Find where the given text appears and provide that cell's center as [x, y] coordinate. 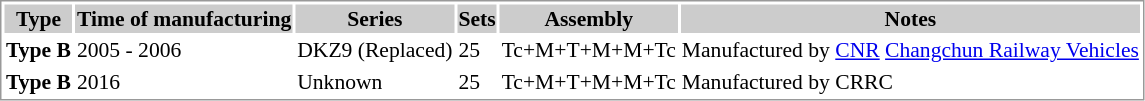
Sets [477, 18]
Assembly [588, 18]
2016 [184, 82]
Manufactured by CNR Changchun Railway Vehicles [910, 50]
Series [375, 18]
Time of manufacturing [184, 18]
Type [38, 18]
Manufactured by CRRC [910, 82]
Unknown [375, 82]
DKZ9 (Replaced) [375, 50]
2005 - 2006 [184, 50]
Notes [910, 18]
